Locate the cell with the specified text and output its [x, y] center coordinate. 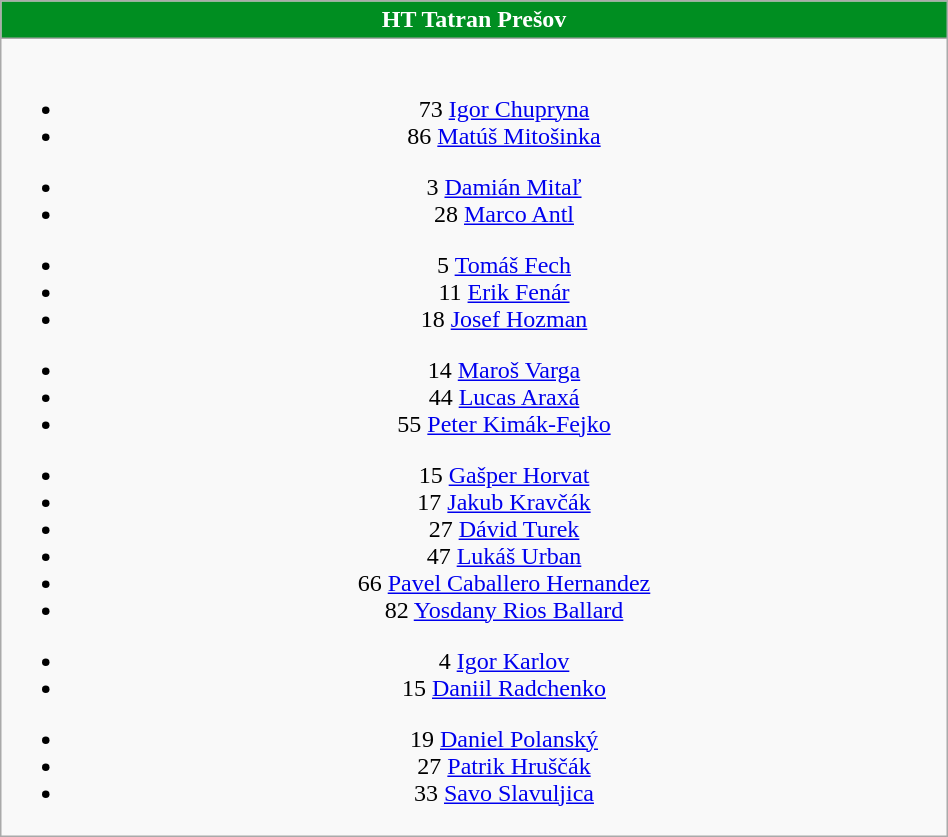
HT Tatran Prešov [474, 20]
